Extract the (X, Y) coordinate from the center of the cell holding the provided text.  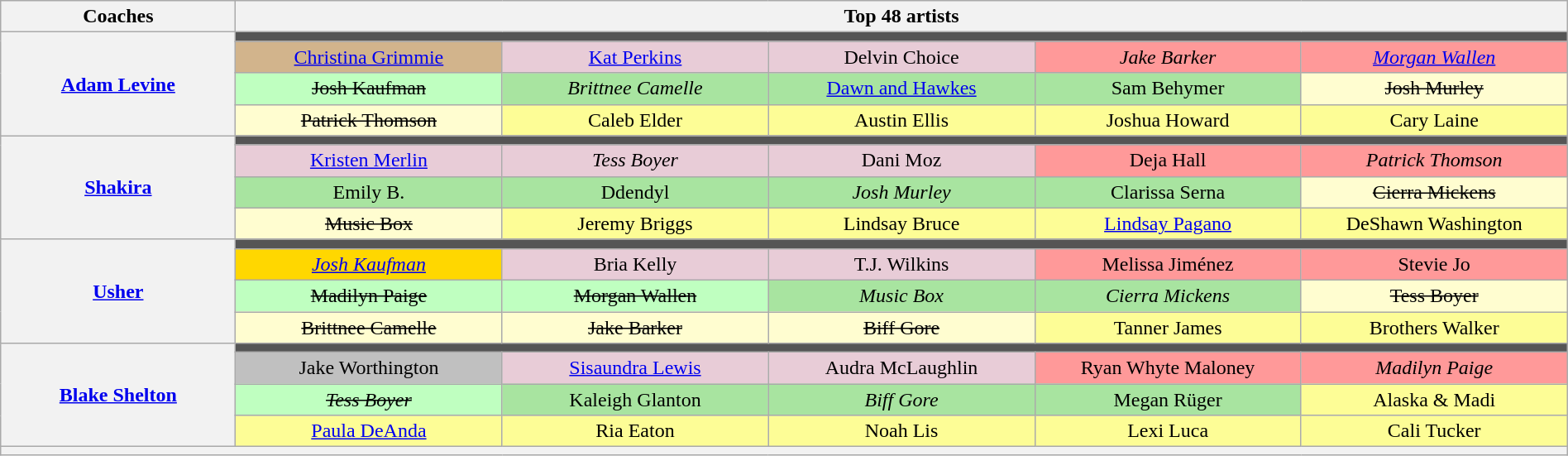
Sisaundra Lewis (635, 368)
Audra McLaughlin (901, 368)
Lexi Luca (1168, 431)
Usher (118, 291)
Coaches (118, 17)
Bria Kelly (635, 264)
Austin Ellis (901, 120)
Dani Moz (901, 161)
Melissa Jiménez (1168, 264)
Ria Eaton (635, 431)
Kaleigh Glanton (635, 400)
T.J. Wilkins (901, 264)
Noah Lis (901, 431)
Sam Behymer (1168, 89)
Joshua Howard (1168, 120)
Caleb Elder (635, 120)
Alaska & Madi (1434, 400)
Paula DeAnda (369, 431)
Clarissa Serna (1168, 192)
Ddendyl (635, 192)
Emily B. (369, 192)
Adam Levine (118, 84)
Kat Perkins (635, 57)
Deja Hall (1168, 161)
Ryan Whyte Maloney (1168, 368)
Kristen Merlin (369, 161)
Blake Shelton (118, 396)
Christina Grimmie (369, 57)
Brothers Walker (1434, 327)
DeShawn Washington (1434, 223)
Lindsay Bruce (901, 223)
Shakira (118, 187)
Tanner James (1168, 327)
Top 48 artists (901, 17)
Jake Worthington (369, 368)
Cali Tucker (1434, 431)
Jeremy Briggs (635, 223)
Megan Rüger (1168, 400)
Lindsay Pagano (1168, 223)
Dawn and Hawkes (901, 89)
Stevie Jo (1434, 264)
Delvin Choice (901, 57)
Cary Laine (1434, 120)
